For the text-containing cell, return its midpoint in (X, Y) coordinate format. 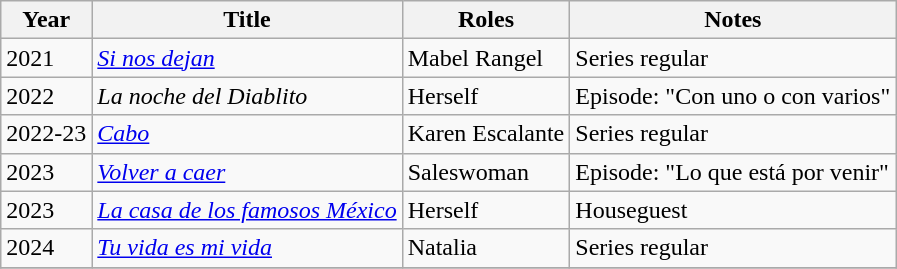
La noche del Diablito (247, 96)
Episode: "Lo que está por venir" (733, 172)
2024 (46, 248)
Houseguest (733, 210)
2022-23 (46, 134)
Title (247, 20)
Episode: "Con uno o con varios" (733, 96)
Tu vida es mi vida (247, 248)
2021 (46, 58)
Notes (733, 20)
Mabel Rangel (486, 58)
Karen Escalante (486, 134)
Cabo (247, 134)
Volver a caer (247, 172)
Natalia (486, 248)
2022 (46, 96)
Year (46, 20)
Si nos dejan (247, 58)
Saleswoman (486, 172)
Roles (486, 20)
La casa de los famosos México (247, 210)
